Capture the cell that displays the provided text and extract its (x, y) central coordinate. 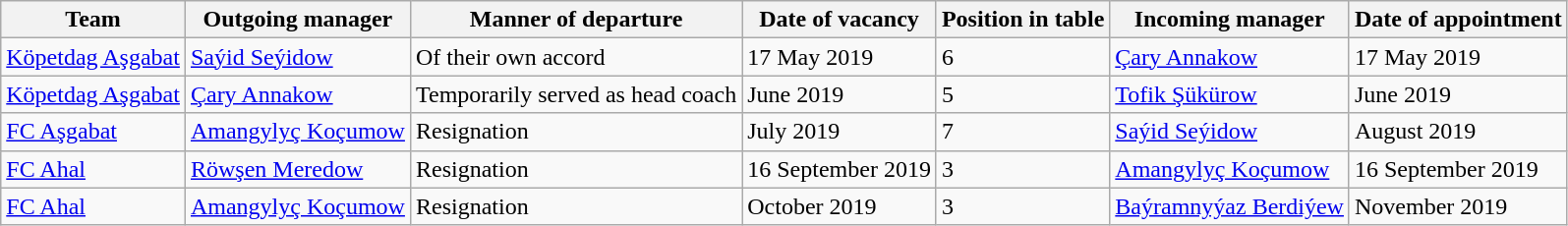
Of their own accord (576, 57)
Baýramnyýaz Berdiýew (1230, 206)
Tofik Şükürow (1230, 94)
FC Aşgabat (93, 132)
5 (1022, 94)
November 2019 (1458, 206)
Röwşen Meredow (297, 169)
Temporarily served as head coach (576, 94)
Position in table (1022, 20)
October 2019 (840, 206)
Manner of departure (576, 20)
July 2019 (840, 132)
Incoming manager (1230, 20)
6 (1022, 57)
Date of vacancy (840, 20)
Date of appointment (1458, 20)
Outgoing manager (297, 20)
Team (93, 20)
7 (1022, 132)
August 2019 (1458, 132)
